Pinpoint the cell where the given text exists, returning its (X, Y) midpoint coordinate. 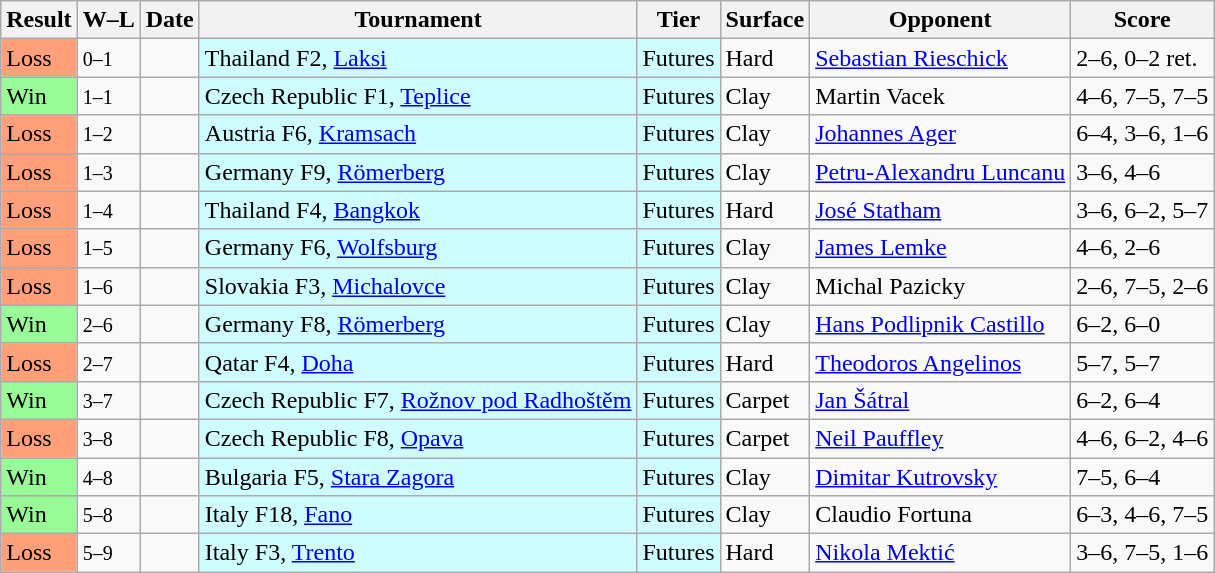
W–L (108, 20)
Germany F9, Römerberg (418, 172)
Nikola Mektić (940, 553)
Johannes Ager (940, 134)
Score (1142, 20)
3–6, 6–2, 5–7 (1142, 210)
Petru-Alexandru Luncanu (940, 172)
Opponent (940, 20)
5–7, 5–7 (1142, 362)
1–2 (108, 134)
3–6, 7–5, 1–6 (1142, 553)
Italy F3, Trento (418, 553)
3–7 (108, 400)
6–2, 6–4 (1142, 400)
2–6, 0–2 ret. (1142, 58)
Theodoros Angelinos (940, 362)
Qatar F4, Doha (418, 362)
6–3, 4–6, 7–5 (1142, 515)
Thailand F4, Bangkok (418, 210)
Jan Šátral (940, 400)
Czech Republic F1, Teplice (418, 96)
Dimitar Kutrovsky (940, 477)
Hans Podlipnik Castillo (940, 324)
1–6 (108, 286)
1–4 (108, 210)
Result (39, 20)
Michal Pazicky (940, 286)
Czech Republic F8, Opava (418, 438)
José Statham (940, 210)
Bulgaria F5, Stara Zagora (418, 477)
4–6, 7–5, 7–5 (1142, 96)
2–6, 7–5, 2–6 (1142, 286)
0–1 (108, 58)
Surface (765, 20)
Czech Republic F7, Rožnov pod Radhoštěm (418, 400)
5–8 (108, 515)
Slovakia F3, Michalovce (418, 286)
1–3 (108, 172)
Claudio Fortuna (940, 515)
Thailand F2, Laksi (418, 58)
Neil Pauffley (940, 438)
4–6, 2–6 (1142, 248)
Martin Vacek (940, 96)
7–5, 6–4 (1142, 477)
Date (170, 20)
Germany F6, Wolfsburg (418, 248)
1–1 (108, 96)
4–6, 6–2, 4–6 (1142, 438)
Tournament (418, 20)
3–8 (108, 438)
5–9 (108, 553)
Tier (678, 20)
6–2, 6–0 (1142, 324)
Sebastian Rieschick (940, 58)
Germany F8, Römerberg (418, 324)
3–6, 4–6 (1142, 172)
2–6 (108, 324)
2–7 (108, 362)
Austria F6, Kramsach (418, 134)
1–5 (108, 248)
James Lemke (940, 248)
6–4, 3–6, 1–6 (1142, 134)
4–8 (108, 477)
Italy F18, Fano (418, 515)
